Return [X, Y] of the center of cell containing provided text 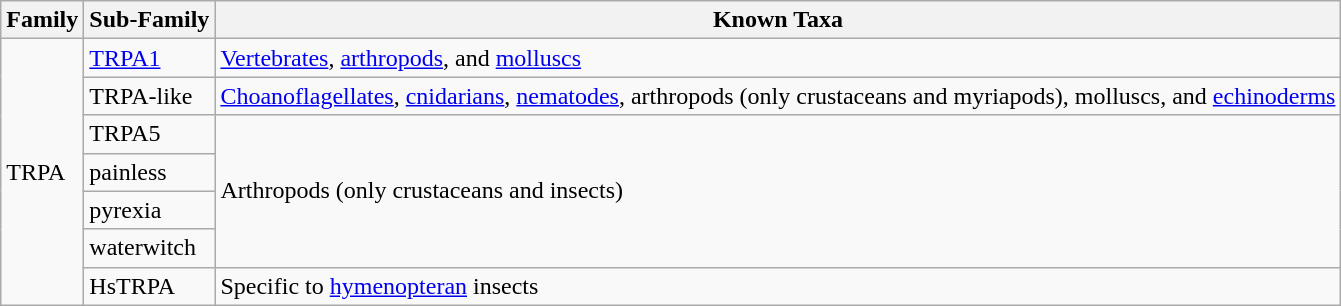
TRPA5 [150, 134]
HsTRPA [150, 286]
Specific to hymenopteran insects [778, 286]
Sub-Family [150, 20]
Arthropods (only crustaceans and insects) [778, 191]
TRPA1 [150, 58]
Family [42, 20]
pyrexia [150, 210]
painless [150, 172]
TRPA [42, 172]
TRPA-like [150, 96]
waterwitch [150, 248]
Vertebrates, arthropods, and molluscs [778, 58]
Choanoflagellates, cnidarians, nematodes, arthropods (only crustaceans and myriapods), molluscs, and echinoderms [778, 96]
Known Taxa [778, 20]
